Extract the (X, Y) coordinate from the center of the cell holding the provided text.  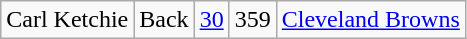
30 (212, 20)
Cleveland Browns (370, 20)
Back (164, 20)
359 (252, 20)
Carl Ketchie (68, 20)
